Pinpoint the cell where the given text exists, returning its (X, Y) midpoint coordinate. 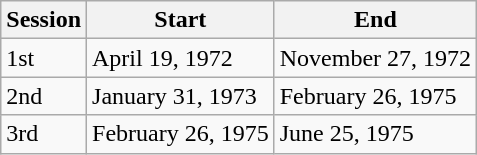
January 31, 1973 (181, 96)
April 19, 1972 (181, 58)
November 27, 1972 (375, 58)
3rd (44, 134)
1st (44, 58)
2nd (44, 96)
June 25, 1975 (375, 134)
End (375, 20)
Start (181, 20)
Session (44, 20)
